Provide the (x, y) coordinate of the cell's center where the given text is located.  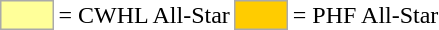
= CWHL All-Star (144, 15)
